Pinpoint the cell where the given text exists, returning its [x, y] midpoint coordinate. 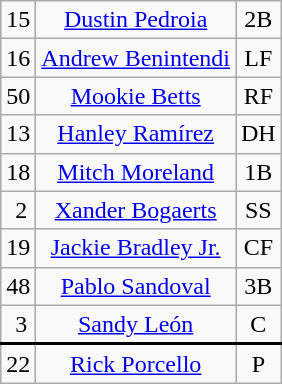
22 [18, 364]
C [259, 324]
SS [259, 210]
LF [259, 58]
Jackie Bradley Jr. [136, 248]
Hanley Ramírez [136, 134]
13 [18, 134]
48 [18, 286]
Dustin Pedroia [136, 20]
15 [18, 20]
Xander Bogaerts [136, 210]
3 [18, 324]
Pablo Sandoval [136, 286]
Mookie Betts [136, 96]
P [259, 364]
RF [259, 96]
18 [18, 172]
3B [259, 286]
Andrew Benintendi [136, 58]
19 [18, 248]
16 [18, 58]
2B [259, 20]
50 [18, 96]
1B [259, 172]
Sandy León [136, 324]
Mitch Moreland [136, 172]
Rick Porcello [136, 364]
2 [18, 210]
CF [259, 248]
DH [259, 134]
